Provide the (x, y) coordinate of the cell's center where the given text is located.  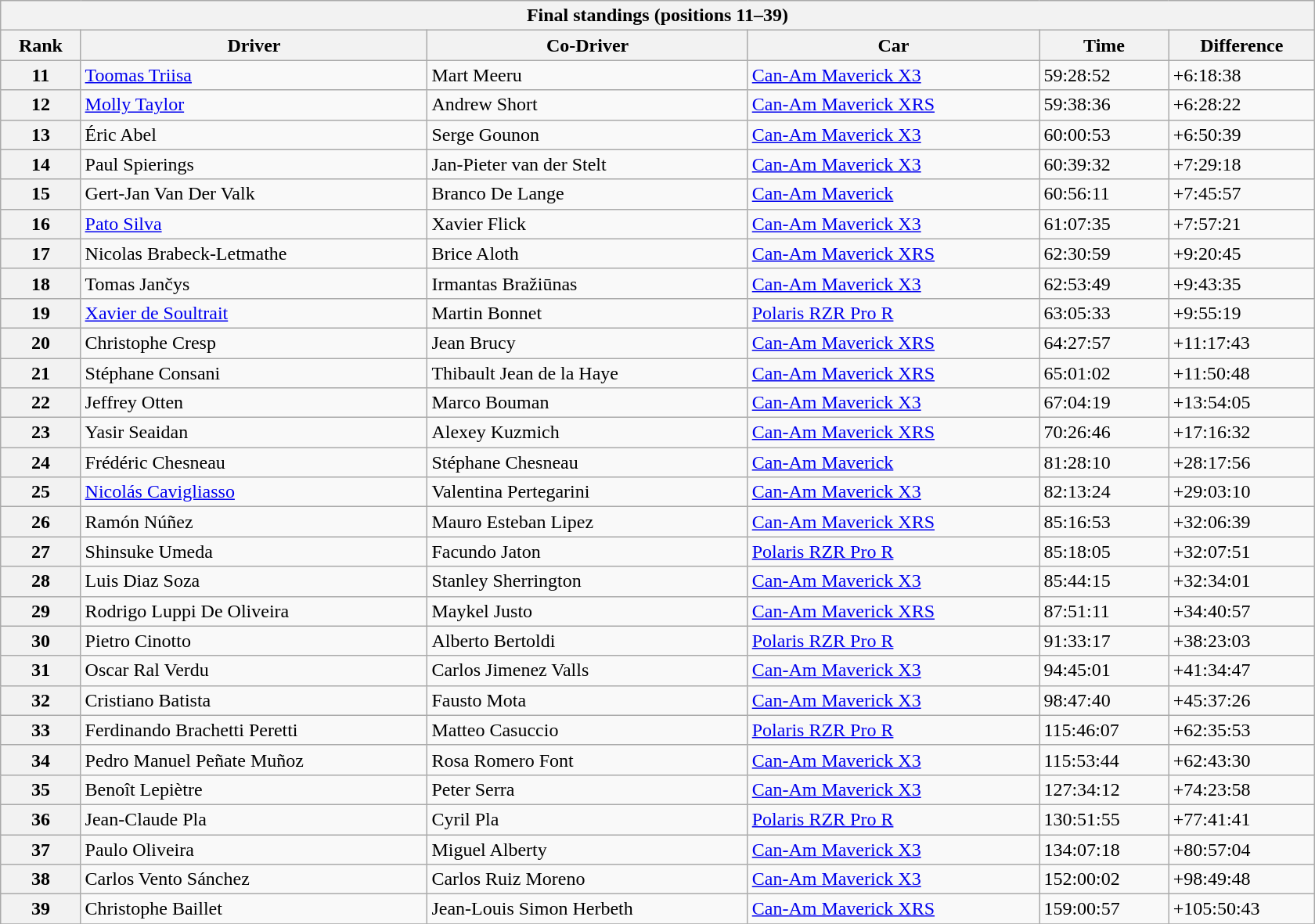
Stanley Sherrington (587, 581)
Pietro Cinotto (254, 641)
+32:07:51 (1241, 552)
60:39:32 (1104, 164)
+9:20:45 (1241, 253)
+9:43:35 (1241, 283)
Jean-Louis Simon Herbeth (587, 909)
11 (41, 75)
Valentina Pertegarini (587, 492)
25 (41, 492)
21 (41, 373)
20 (41, 343)
Molly Taylor (254, 105)
87:51:11 (1104, 611)
Thibault Jean de la Haye (587, 373)
Stéphane Chesneau (587, 462)
39 (41, 909)
94:45:01 (1104, 671)
Serge Gounon (587, 135)
Jean Brucy (587, 343)
Carlos Ruiz Moreno (587, 879)
Éric Abel (254, 135)
27 (41, 552)
115:53:44 (1104, 760)
Rodrigo Luppi De Oliveira (254, 611)
61:07:35 (1104, 224)
+7:45:57 (1241, 194)
37 (41, 849)
+29:03:10 (1241, 492)
+41:34:47 (1241, 671)
98:47:40 (1104, 700)
62:53:49 (1104, 283)
15 (41, 194)
Cyril Pla (587, 819)
+6:50:39 (1241, 135)
159:00:57 (1104, 909)
31 (41, 671)
+77:41:41 (1241, 819)
85:44:15 (1104, 581)
32 (41, 700)
Maykel Justo (587, 611)
12 (41, 105)
Alberto Bertoldi (587, 641)
Xavier Flick (587, 224)
Carlos Jimenez Valls (587, 671)
+6:18:38 (1241, 75)
67:04:19 (1104, 403)
Alexey Kuzmich (587, 433)
Brice Aloth (587, 253)
19 (41, 313)
+28:17:56 (1241, 462)
115:46:07 (1104, 730)
60:00:53 (1104, 135)
60:56:11 (1104, 194)
Irmantas Bražiūnas (587, 283)
+11:17:43 (1241, 343)
Peter Serra (587, 789)
30 (41, 641)
127:34:12 (1104, 789)
Christophe Cresp (254, 343)
Time (1104, 45)
Yasir Seaidan (254, 433)
Paul Spierings (254, 164)
Branco De Lange (587, 194)
85:16:53 (1104, 522)
22 (41, 403)
134:07:18 (1104, 849)
Miguel Alberty (587, 849)
64:27:57 (1104, 343)
+98:49:48 (1241, 879)
38 (41, 879)
Rank (41, 45)
+17:16:32 (1241, 433)
Mart Meeru (587, 75)
Pato Silva (254, 224)
Difference (1241, 45)
59:38:36 (1104, 105)
+62:43:30 (1241, 760)
Car (894, 45)
Driver (254, 45)
Stéphane Consani (254, 373)
59:28:52 (1104, 75)
18 (41, 283)
Nicolás Cavigliasso (254, 492)
29 (41, 611)
Xavier de Soultrait (254, 313)
Fausto Mota (587, 700)
36 (41, 819)
70:26:46 (1104, 433)
17 (41, 253)
Carlos Vento Sánchez (254, 879)
130:51:55 (1104, 819)
Marco Bouman (587, 403)
Ferdinando Brachetti Peretti (254, 730)
33 (41, 730)
+13:54:05 (1241, 403)
85:18:05 (1104, 552)
81:28:10 (1104, 462)
152:00:02 (1104, 879)
65:01:02 (1104, 373)
82:13:24 (1104, 492)
Christophe Baillet (254, 909)
Pedro Manuel Peñate Muñoz (254, 760)
Jean-Claude Pla (254, 819)
Oscar Ral Verdu (254, 671)
Rosa Romero Font (587, 760)
+11:50:48 (1241, 373)
Co-Driver (587, 45)
Benoît Lepiètre (254, 789)
14 (41, 164)
91:33:17 (1104, 641)
+62:35:53 (1241, 730)
+7:29:18 (1241, 164)
Final standings (positions 11–39) (657, 16)
Facundo Jaton (587, 552)
Tomas Jančys (254, 283)
Jeffrey Otten (254, 403)
+7:57:21 (1241, 224)
Frédéric Chesneau (254, 462)
+38:23:03 (1241, 641)
Nicolas Brabeck-Letmathe (254, 253)
26 (41, 522)
Ramón Núñez (254, 522)
Toomas Triisa (254, 75)
Mauro Esteban Lipez (587, 522)
13 (41, 135)
Gert-Jan Van Der Valk (254, 194)
62:30:59 (1104, 253)
Andrew Short (587, 105)
+34:40:57 (1241, 611)
Jan-Pieter van der Stelt (587, 164)
16 (41, 224)
+32:06:39 (1241, 522)
+32:34:01 (1241, 581)
+80:57:04 (1241, 849)
Cristiano Batista (254, 700)
+9:55:19 (1241, 313)
+74:23:58 (1241, 789)
24 (41, 462)
+105:50:43 (1241, 909)
Matteo Casuccio (587, 730)
Luis Diaz Soza (254, 581)
Martin Bonnet (587, 313)
23 (41, 433)
+6:28:22 (1241, 105)
35 (41, 789)
28 (41, 581)
Shinsuke Umeda (254, 552)
Paulo Oliveira (254, 849)
63:05:33 (1104, 313)
34 (41, 760)
+45:37:26 (1241, 700)
